Pinpoint the cell where the given text exists, returning its (x, y) midpoint coordinate. 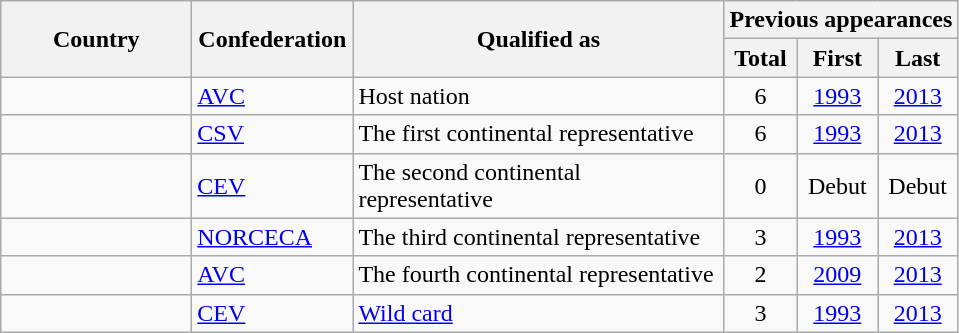
0 (760, 186)
The third continental representative (538, 237)
Total (760, 58)
Country (96, 39)
Confederation (272, 39)
Wild card (538, 313)
Last (918, 58)
Qualified as (538, 39)
CSV (272, 134)
2 (760, 275)
NORCECA (272, 237)
Host nation (538, 96)
The first continental representative (538, 134)
Previous appearances (841, 20)
First (837, 58)
The fourth continental representative (538, 275)
The second continental representative (538, 186)
2009 (837, 275)
